Locate the cell with the specified text and output its [X, Y] center coordinate. 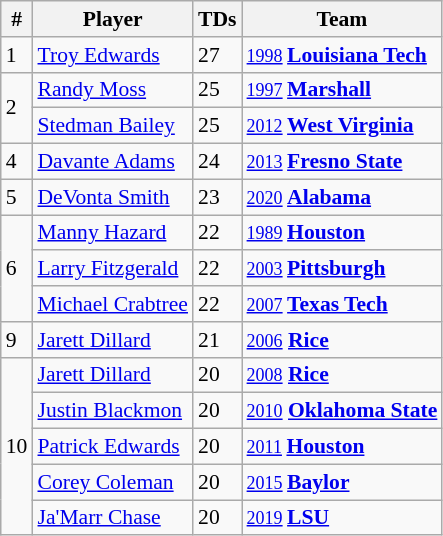
9 [17, 340]
Davante Adams [112, 162]
5 [17, 197]
1998 Louisiana Tech [342, 55]
Troy Edwards [112, 55]
2019 LSU [342, 518]
21 [218, 340]
Larry Fitzgerald [112, 269]
Patrick Edwards [112, 447]
Player [112, 19]
Corey Coleman [112, 482]
2020 Alabama [342, 197]
2013 Fresno State [342, 162]
4 [17, 162]
6 [17, 268]
2 [17, 108]
Michael Crabtree [112, 304]
Team [342, 19]
# [17, 19]
2015 Baylor [342, 482]
2008 Rice [342, 375]
1989 Houston [342, 233]
1 [17, 55]
23 [218, 197]
24 [218, 162]
27 [218, 55]
2003 Pittsburgh [342, 269]
DeVonta Smith [112, 197]
1997 Marshall [342, 90]
2012 West Virginia [342, 126]
2011 Houston [342, 447]
2010 Oklahoma State [342, 411]
2007 Texas Tech [342, 304]
Stedman Bailey [112, 126]
Manny Hazard [112, 233]
Randy Moss [112, 90]
Justin Blackmon [112, 411]
Ja'Marr Chase [112, 518]
2006 Rice [342, 340]
TDs [218, 19]
10 [17, 446]
